Find where the given text appears and provide that cell's center as (x, y) coordinate. 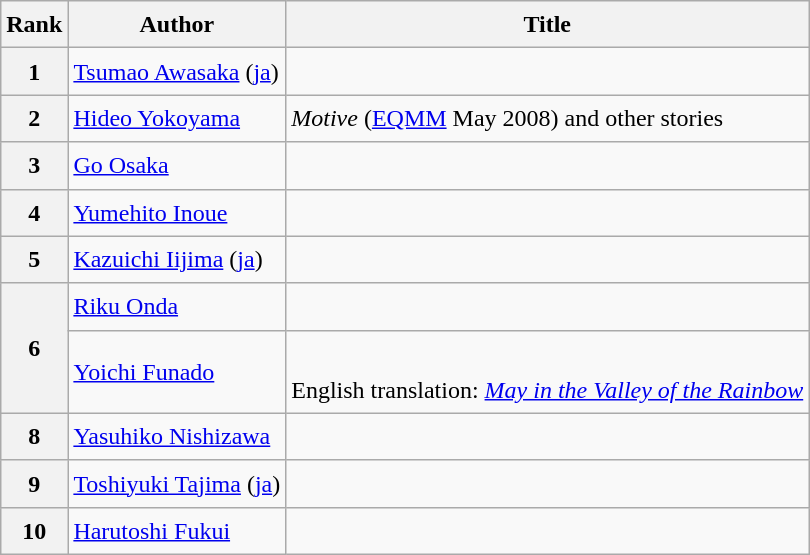
Tsumao Awasaka (ja) (177, 72)
Toshiyuki Tajima (ja) (177, 484)
Title (548, 24)
8 (34, 436)
1 (34, 72)
Kazuichi Iijima (ja) (177, 260)
2 (34, 118)
9 (34, 484)
Hideo Yokoyama (177, 118)
Go Osaka (177, 166)
Yasuhiko Nishizawa (177, 436)
5 (34, 260)
Author (177, 24)
English translation: May in the Valley of the Rainbow (548, 372)
Yumehito Inoue (177, 212)
4 (34, 212)
3 (34, 166)
Motive (EQMM May 2008) and other stories (548, 118)
Riku Onda (177, 306)
Yoichi Funado (177, 372)
10 (34, 530)
6 (34, 348)
Rank (34, 24)
Harutoshi Fukui (177, 530)
